Determine the [x, y] coordinate at the center of the cell enclosing the given text.  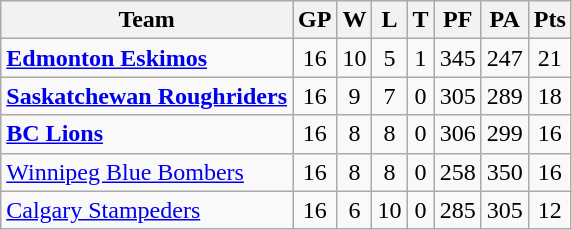
Team [147, 20]
5 [390, 58]
1 [420, 58]
Pts [550, 20]
289 [504, 96]
L [390, 20]
T [420, 20]
12 [550, 210]
285 [458, 210]
PF [458, 20]
350 [504, 172]
Winnipeg Blue Bombers [147, 172]
6 [354, 210]
247 [504, 58]
345 [458, 58]
306 [458, 134]
258 [458, 172]
9 [354, 96]
18 [550, 96]
Saskatchewan Roughriders [147, 96]
GP [315, 20]
BC Lions [147, 134]
Edmonton Eskimos [147, 58]
W [354, 20]
PA [504, 20]
299 [504, 134]
7 [390, 96]
Calgary Stampeders [147, 210]
21 [550, 58]
